Identify which cell holds the provided text, then report its [x, y] central coordinate. 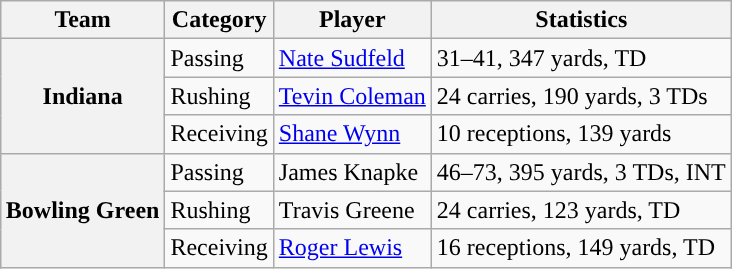
24 carries, 190 yards, 3 TDs [581, 96]
Statistics [581, 20]
Tevin Coleman [352, 96]
James Knapke [352, 172]
Bowling Green [82, 210]
Nate Sudfeld [352, 58]
Roger Lewis [352, 248]
Player [352, 20]
24 carries, 123 yards, TD [581, 210]
Travis Greene [352, 210]
10 receptions, 139 yards [581, 134]
16 receptions, 149 yards, TD [581, 248]
Team [82, 20]
Indiana [82, 96]
Category [219, 20]
Shane Wynn [352, 134]
31–41, 347 yards, TD [581, 58]
46–73, 395 yards, 3 TDs, INT [581, 172]
